For the text-containing cell, return its midpoint in [x, y] coordinate format. 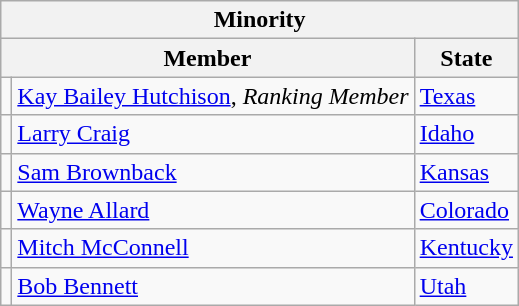
Sam Brownback [213, 172]
Larry Craig [213, 134]
Idaho [466, 134]
Kay Bailey Hutchison, Ranking Member [213, 96]
Member [208, 58]
Utah [466, 286]
Minority [260, 20]
Kentucky [466, 248]
Mitch McConnell [213, 248]
Colorado [466, 210]
State [466, 58]
Texas [466, 96]
Kansas [466, 172]
Wayne Allard [213, 210]
Bob Bennett [213, 286]
